Determine the [X, Y] coordinate at the center of the cell enclosing the given text.  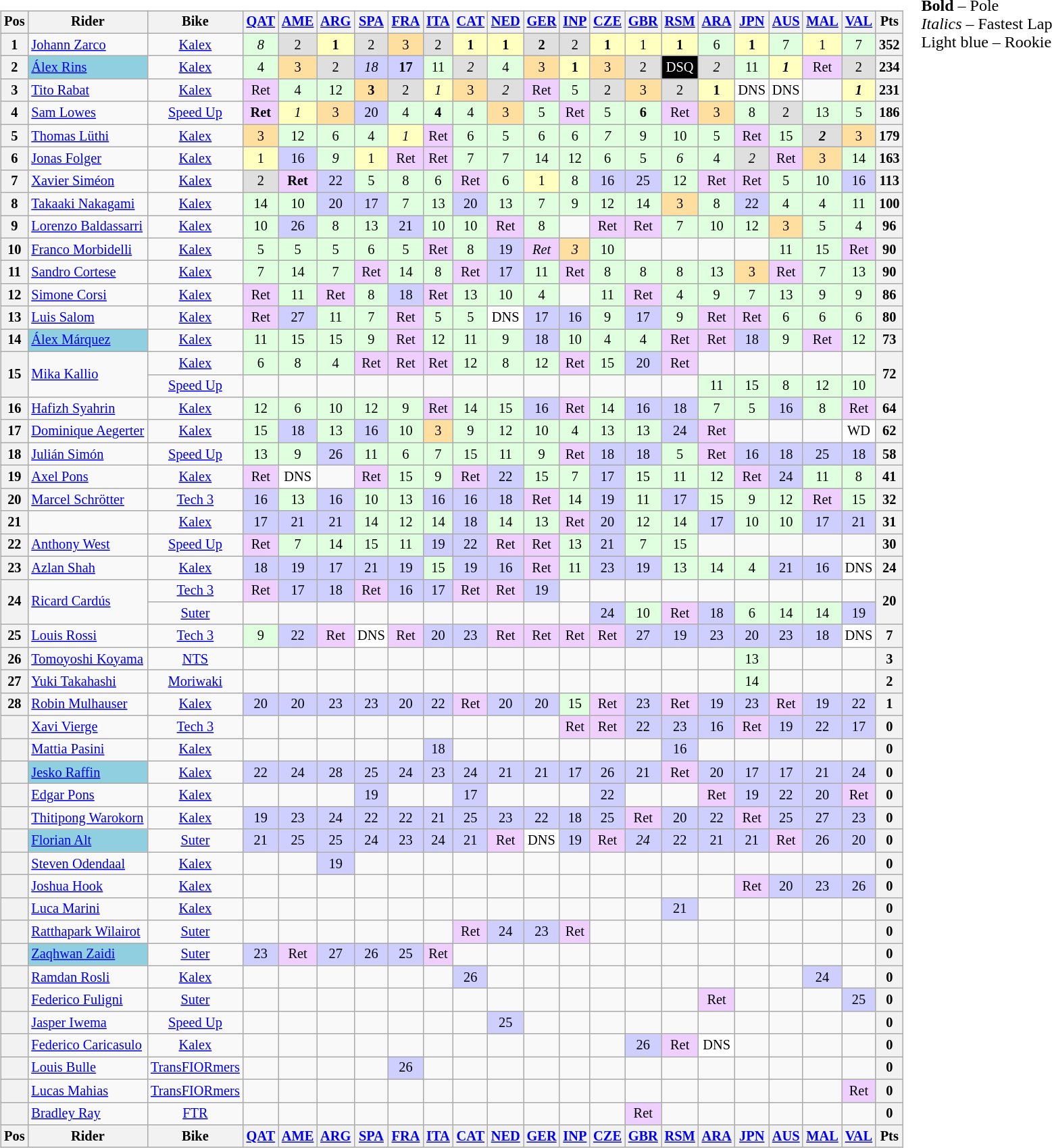
234 [889, 68]
Moriwaki [195, 682]
Louis Rossi [88, 636]
NTS [195, 659]
Thomas Lüthi [88, 136]
Jasper Iwema [88, 1023]
Álex Márquez [88, 341]
Mattia Pasini [88, 750]
DSQ [680, 68]
Ricard Cardús [88, 601]
Marcel Schrötter [88, 499]
231 [889, 91]
Federico Fuligni [88, 1000]
Lucas Mahias [88, 1091]
Lorenzo Baldassarri [88, 227]
Julián Simón [88, 454]
Franco Morbidelli [88, 249]
Zaqhwan Zaidi [88, 955]
96 [889, 227]
64 [889, 409]
Sandro Cortese [88, 272]
Ratthapark Wilairot [88, 932]
WD [859, 431]
80 [889, 318]
Steven Odendaal [88, 864]
Bradley Ray [88, 1114]
Takaaki Nakagami [88, 204]
FTR [195, 1114]
31 [889, 522]
100 [889, 204]
Yuki Takahashi [88, 682]
Sam Lowes [88, 113]
86 [889, 295]
186 [889, 113]
Florian Alt [88, 841]
Tito Rabat [88, 91]
Dominique Aegerter [88, 431]
Azlan Shah [88, 568]
Xavi Vierge [88, 727]
Xavier Siméon [88, 181]
Federico Caricasulo [88, 1045]
32 [889, 499]
Axel Pons [88, 477]
Joshua Hook [88, 887]
30 [889, 545]
58 [889, 454]
113 [889, 181]
73 [889, 341]
Robin Mulhauser [88, 704]
Jonas Folger [88, 159]
41 [889, 477]
Mika Kallio [88, 374]
Anthony West [88, 545]
Edgar Pons [88, 795]
163 [889, 159]
Ramdan Rosli [88, 977]
62 [889, 431]
Johann Zarco [88, 45]
Álex Rins [88, 68]
Jesko Raffin [88, 772]
Luca Marini [88, 909]
Hafizh Syahrin [88, 409]
Thitipong Warokorn [88, 818]
352 [889, 45]
179 [889, 136]
Louis Bulle [88, 1068]
Tomoyoshi Koyama [88, 659]
Simone Corsi [88, 295]
Luis Salom [88, 318]
72 [889, 374]
